Provide the (X, Y) coordinate of the cell's center where the given text is located.  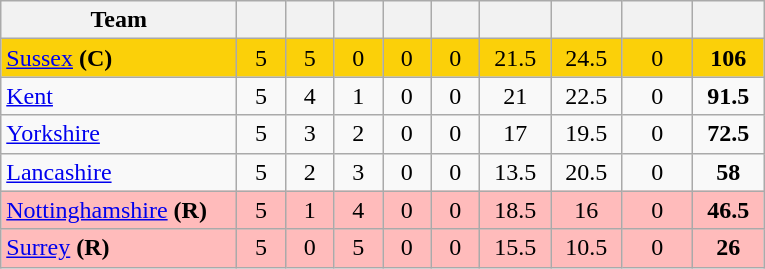
21 (516, 96)
Team (119, 20)
Kent (119, 96)
17 (516, 134)
22.5 (586, 96)
24.5 (586, 58)
13.5 (516, 172)
Sussex (C) (119, 58)
91.5 (728, 96)
16 (586, 210)
106 (728, 58)
10.5 (586, 248)
Nottinghamshire (R) (119, 210)
26 (728, 248)
Surrey (R) (119, 248)
19.5 (586, 134)
Lancashire (119, 172)
20.5 (586, 172)
15.5 (516, 248)
72.5 (728, 134)
46.5 (728, 210)
Yorkshire (119, 134)
58 (728, 172)
21.5 (516, 58)
18.5 (516, 210)
